Pinpoint the cell where the given text exists, returning its (x, y) midpoint coordinate. 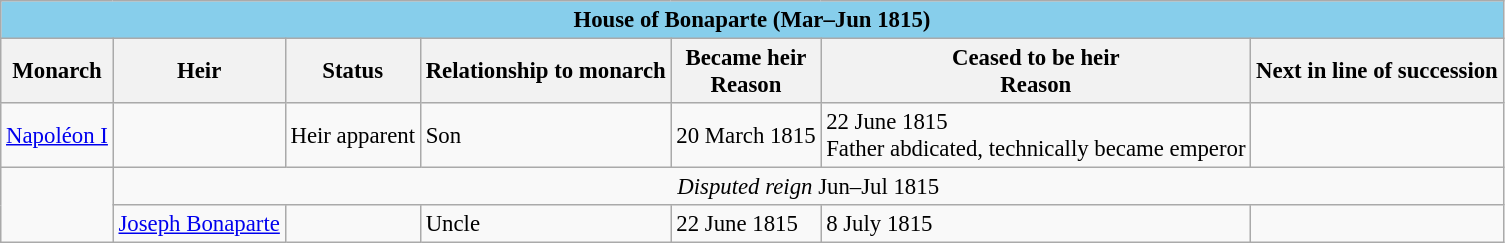
Ceased to be heirReason (1036, 72)
8 July 1815 (1036, 224)
Son (546, 136)
Status (352, 72)
Relationship to monarch (546, 72)
Heir apparent (352, 136)
22 June 1815 (746, 224)
House of Bonaparte (Mar–Jun 1815) (752, 20)
Next in line of succession (1377, 72)
Heir (199, 72)
Monarch (57, 72)
Uncle (546, 224)
Disputed reign Jun–Jul 1815 (808, 187)
Joseph Bonaparte (199, 224)
Became heirReason (746, 72)
22 June 1815Father abdicated, technically became emperor (1036, 136)
Napoléon I (57, 136)
20 March 1815 (746, 136)
